Identify which cell holds the provided text, then report its (X, Y) central coordinate. 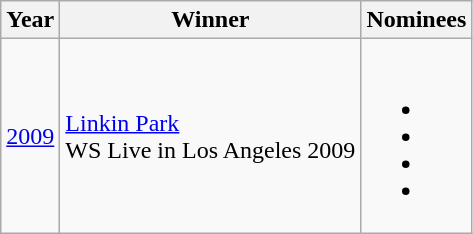
2009 (30, 136)
Linkin Park WS Live in Los Angeles 2009 (210, 136)
Nominees (416, 20)
Winner (210, 20)
Year (30, 20)
